Identify which cell holds the provided text, then report its (x, y) central coordinate. 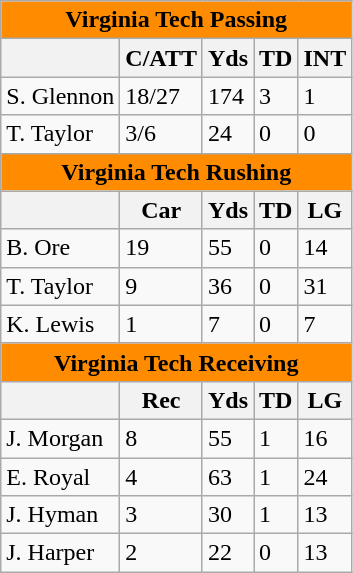
Car (162, 210)
3/6 (162, 134)
14 (325, 248)
174 (228, 96)
INT (325, 58)
E. Royal (60, 477)
36 (228, 286)
S. Glennon (60, 96)
2 (162, 553)
63 (228, 477)
Virginia Tech Receiving (176, 362)
Virginia Tech Passing (176, 20)
30 (228, 515)
C/ATT (162, 58)
8 (162, 438)
J. Hyman (60, 515)
Rec (162, 400)
22 (228, 553)
19 (162, 248)
31 (325, 286)
18/27 (162, 96)
Virginia Tech Rushing (176, 172)
B. Ore (60, 248)
K. Lewis (60, 324)
16 (325, 438)
J. Harper (60, 553)
4 (162, 477)
9 (162, 286)
J. Morgan (60, 438)
